Capture the cell that displays the provided text and extract its [x, y] central coordinate. 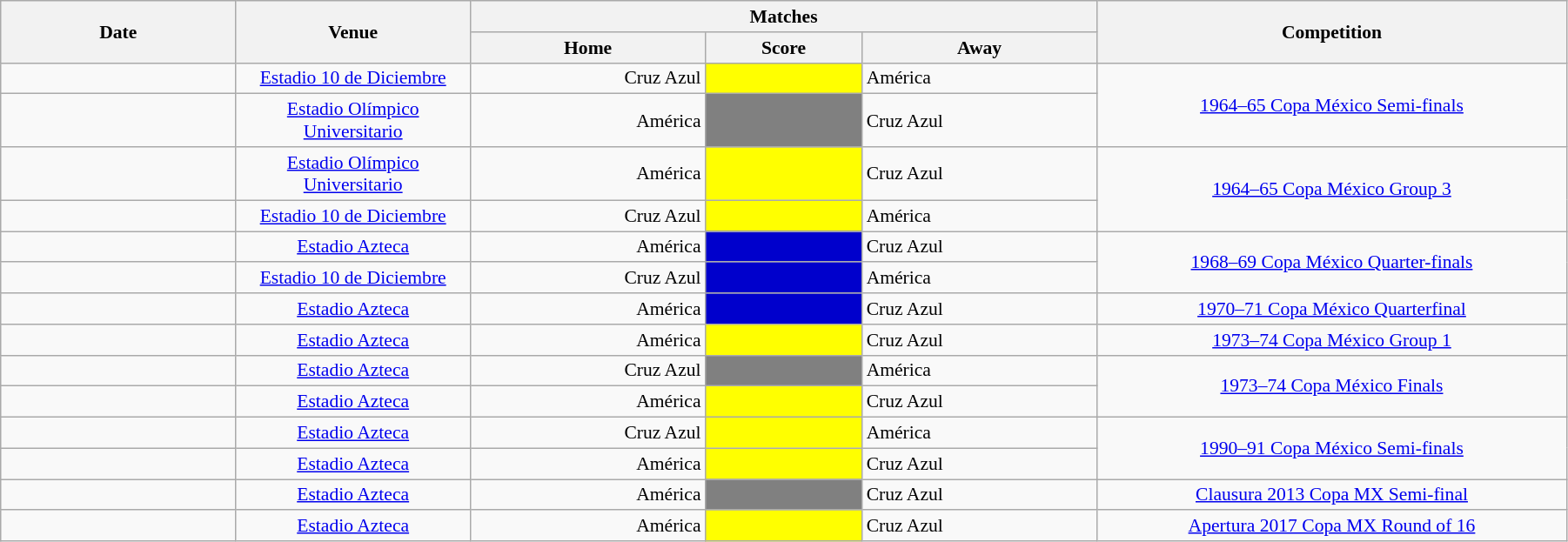
1968–69 Copa México Quarter-finals [1332, 263]
Competition [1332, 31]
Matches [784, 17]
1990–91 Copa México Semi-finals [1332, 449]
1973–74 Copa México Finals [1332, 386]
Home [588, 48]
1970–71 Copa México Quarterfinal [1332, 309]
1964–65 Copa México Group 3 [1332, 190]
Venue [353, 31]
Score [784, 48]
1973–74 Copa México Group 1 [1332, 340]
Date [118, 31]
Clausura 2013 Copa MX Semi-final [1332, 495]
Away [980, 48]
Apertura 2017 Copa MX Round of 16 [1332, 526]
1964–65 Copa México Semi-finals [1332, 104]
